Output the [x, y] coordinate of the center of the cell containing the given text.  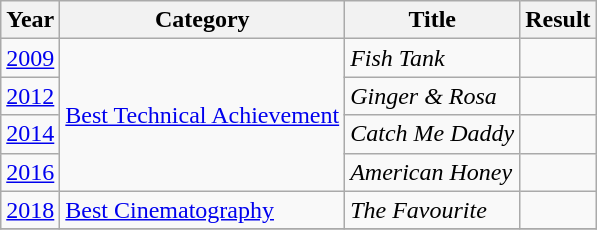
Category [202, 20]
2018 [30, 210]
2009 [30, 58]
2016 [30, 172]
Best Technical Achievement [202, 115]
2012 [30, 96]
Catch Me Daddy [432, 134]
Year [30, 20]
The Favourite [432, 210]
Result [558, 20]
Best Cinematography [202, 210]
American Honey [432, 172]
Title [432, 20]
2014 [30, 134]
Fish Tank [432, 58]
Ginger & Rosa [432, 96]
